Detect which cell encompasses the target text, then output its [x, y] center coordinate. 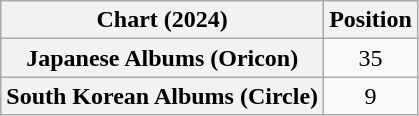
Chart (2024) [162, 20]
9 [371, 96]
Position [371, 20]
South Korean Albums (Circle) [162, 96]
Japanese Albums (Oricon) [162, 58]
35 [371, 58]
